Identify which cell holds the provided text, then report its (X, Y) central coordinate. 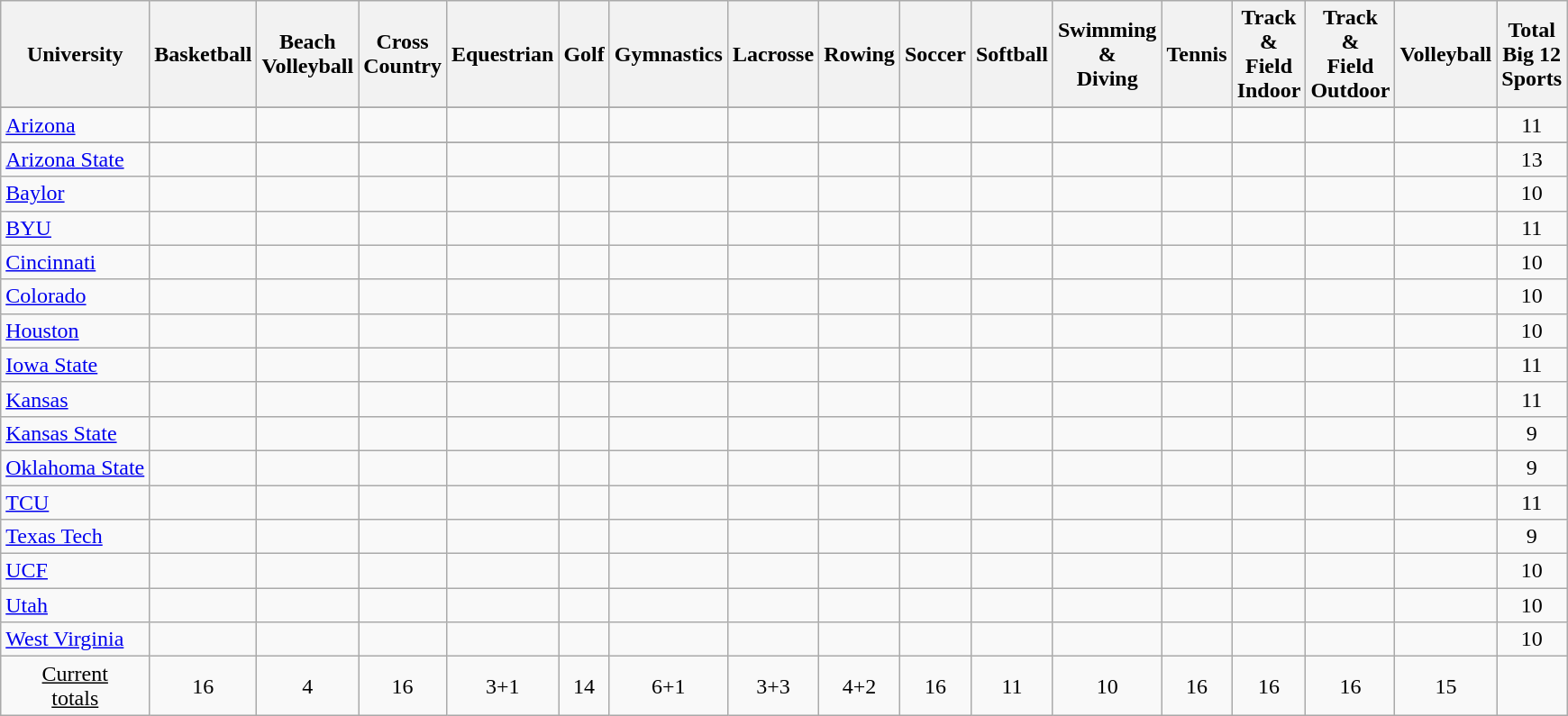
Currenttotals (76, 686)
6+1 (669, 686)
Colorado (76, 296)
TotalBig 12Sports (1532, 54)
Houston (76, 331)
Kansas (76, 399)
3+3 (773, 686)
Utah (76, 605)
Tennis (1197, 54)
Oklahoma State (76, 467)
Baylor (76, 194)
Iowa State (76, 365)
15 (1445, 686)
BYU (76, 228)
Arizona (76, 125)
Cincinnati (76, 262)
Rowing (860, 54)
Basketball (204, 54)
Volleyball (1445, 54)
Track&FieldOutdoor (1350, 54)
3+1 (502, 686)
Track&FieldIndoor (1269, 54)
Soccer (935, 54)
Kansas State (76, 433)
University (76, 54)
Swimming&Diving (1107, 54)
Softball (1011, 54)
13 (1532, 159)
Arizona State (76, 159)
Texas Tech (76, 537)
4 (308, 686)
4+2 (860, 686)
Golf (584, 54)
Gymnastics (669, 54)
CrossCountry (403, 54)
14 (584, 686)
Equestrian (502, 54)
BeachVolleyball (308, 54)
UCF (76, 571)
TCU (76, 502)
Lacrosse (773, 54)
West Virginia (76, 639)
